Return (x, y) of the center of cell containing provided text 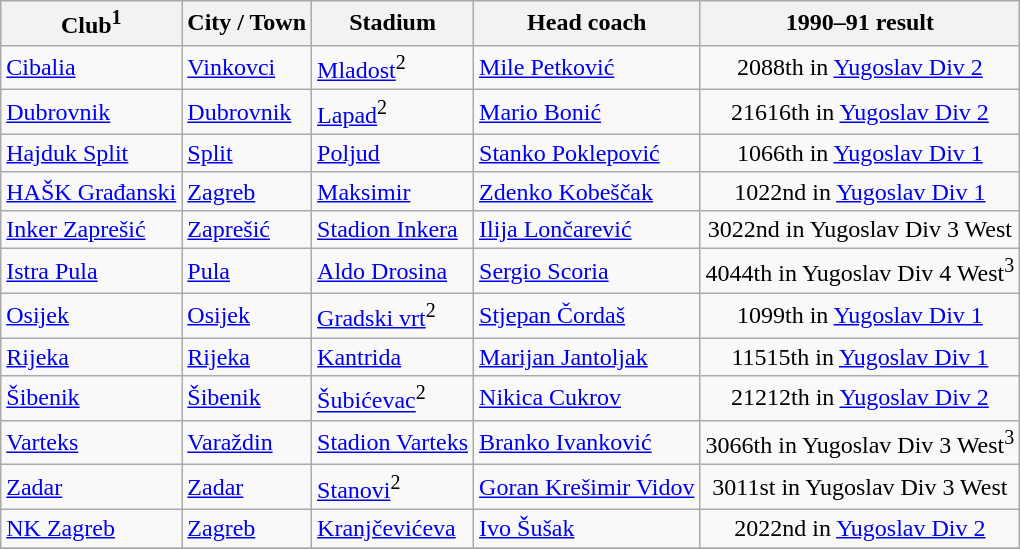
4044th in Yugoslav Div 4 West3 (860, 272)
Stanovi2 (393, 488)
3066th in Yugoslav Div 3 West3 (860, 442)
Kranjčevićeva (393, 528)
Head coach (587, 24)
2022nd in Yugoslav Div 2 (860, 528)
Kantrida (393, 357)
Mario Bonić (587, 112)
1022nd in Yugoslav Div 1 (860, 191)
Vinkovci (247, 68)
Varteks (92, 442)
Ilija Lončarević (587, 230)
Mile Petković (587, 68)
Club1 (92, 24)
Inker Zaprešić (92, 230)
Stanko Poklepović (587, 153)
21212th in Yugoslav Div 2 (860, 398)
Pula (247, 272)
1066th in Yugoslav Div 1 (860, 153)
Nikica Cukrov (587, 398)
Stadion Inkera (393, 230)
Gradski vrt2 (393, 316)
Maksimir (393, 191)
Stjepan Čordaš (587, 316)
Zdenko Kobeščak (587, 191)
Hajduk Split (92, 153)
Mladost2 (393, 68)
Šubićevac2 (393, 398)
1990–91 result (860, 24)
Split (247, 153)
3011st in Yugoslav Div 3 West (860, 488)
Branko Ivanković (587, 442)
Sergio Scoria (587, 272)
21616th in Yugoslav Div 2 (860, 112)
City / Town (247, 24)
3022nd in Yugoslav Div 3 West (860, 230)
Stadium (393, 24)
Lapad2 (393, 112)
Poljud (393, 153)
Zaprešić (247, 230)
Varaždin (247, 442)
Cibalia (92, 68)
Goran Krešimir Vidov (587, 488)
Ivo Šušak (587, 528)
HAŠK Građanski (92, 191)
1099th in Yugoslav Div 1 (860, 316)
Stadion Varteks (393, 442)
Istra Pula (92, 272)
Aldo Drosina (393, 272)
Marijan Jantoljak (587, 357)
2088th in Yugoslav Div 2 (860, 68)
11515th in Yugoslav Div 1 (860, 357)
NK Zagreb (92, 528)
